Detect which cell encompasses the target text, then output its [x, y] center coordinate. 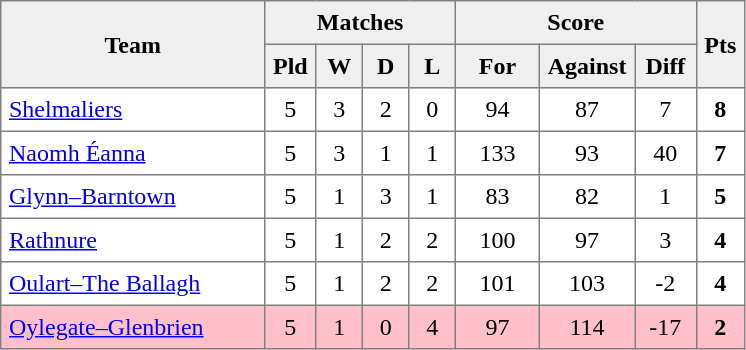
Rathnure [133, 240]
Glynn–Barntown [133, 197]
Oylegate–Glenbrien [133, 327]
L [432, 66]
133 [497, 153]
82 [586, 197]
Pts [720, 44]
-17 [666, 327]
40 [666, 153]
93 [586, 153]
Shelmaliers [133, 110]
8 [720, 110]
114 [586, 327]
Team [133, 44]
94 [497, 110]
-2 [666, 284]
Score [576, 23]
Oulart–The Ballagh [133, 284]
Pld [290, 66]
Naomh Éanna [133, 153]
Against [586, 66]
W [339, 66]
87 [586, 110]
Diff [666, 66]
83 [497, 197]
For [497, 66]
Matches [360, 23]
101 [497, 284]
100 [497, 240]
D [385, 66]
103 [586, 284]
